Search for the cell housing the specified text and yield its [x, y] center coordinate. 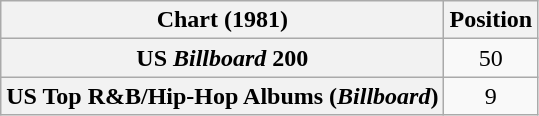
US Top R&B/Hip-Hop Albums (Billboard) [222, 96]
Position [491, 20]
9 [491, 96]
50 [491, 58]
Chart (1981) [222, 20]
US Billboard 200 [222, 58]
